Provide the (X, Y) coordinate of the cell's center where the given text is located.  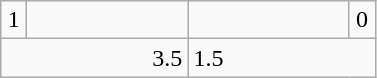
0 (362, 20)
1.5 (282, 58)
1 (14, 20)
3.5 (94, 58)
